Determine the [X, Y] coordinate at the center of the cell enclosing the given text.  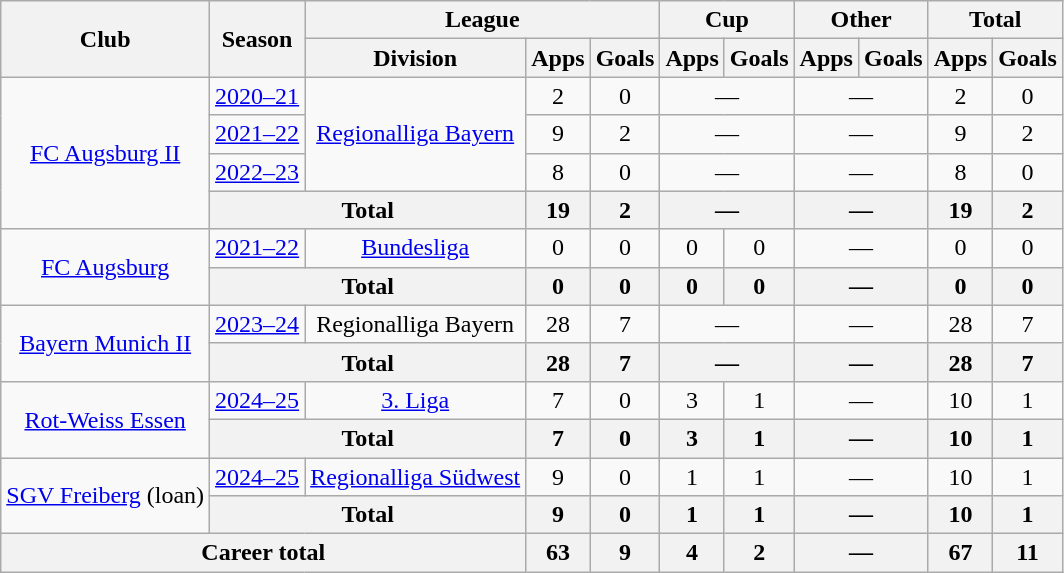
League [482, 20]
2022–23 [258, 172]
Cup [727, 20]
FC Augsburg II [106, 153]
FC Augsburg [106, 267]
63 [558, 553]
Bundesliga [416, 248]
Rot-Weiss Essen [106, 419]
67 [960, 553]
SGV Freiberg (loan) [106, 496]
Division [416, 58]
2020–21 [258, 96]
4 [692, 553]
Bayern Munich II [106, 343]
Other [861, 20]
Regionalliga Südwest [416, 477]
11 [1028, 553]
Career total [264, 553]
Season [258, 39]
3. Liga [416, 400]
Club [106, 39]
2023–24 [258, 324]
